Determine the (x, y) coordinate at the center of the cell enclosing the given text.  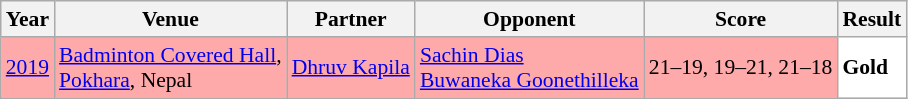
Result (872, 19)
Venue (170, 19)
2019 (28, 68)
21–19, 19–21, 21–18 (741, 68)
Opponent (530, 19)
Badminton Covered Hall,Pokhara, Nepal (170, 68)
Partner (351, 19)
Dhruv Kapila (351, 68)
Score (741, 19)
Year (28, 19)
Sachin Dias Buwaneka Goonethilleka (530, 68)
Gold (872, 68)
